Extract the [x, y] coordinate from the center of the cell holding the provided text.  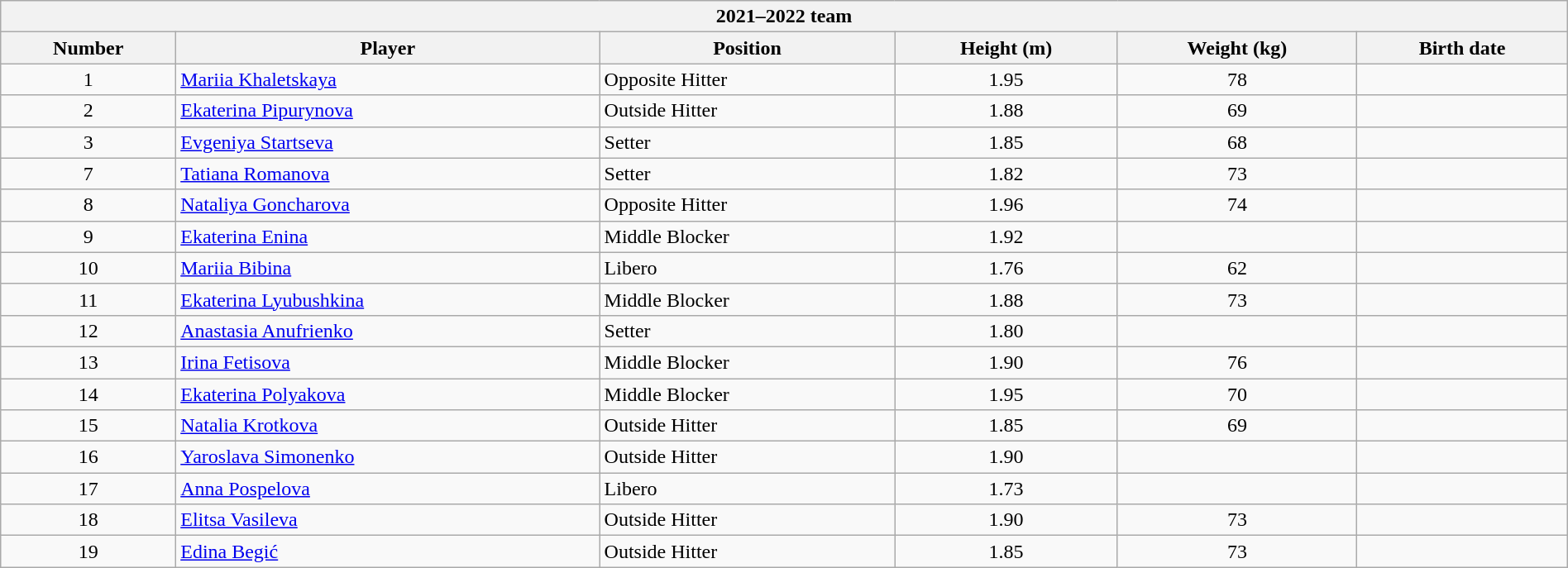
17 [88, 489]
14 [88, 394]
16 [88, 457]
Anna Pospelova [388, 489]
Yaroslava Simonenko [388, 457]
76 [1237, 362]
Anastasia Anufrienko [388, 331]
11 [88, 299]
Tatiana Romanova [388, 174]
Position [748, 48]
Height (m) [1006, 48]
8 [88, 205]
1.76 [1006, 268]
Player [388, 48]
Natalia Krotkova [388, 426]
15 [88, 426]
7 [88, 174]
9 [88, 236]
Irina Fetisova [388, 362]
Weight (kg) [1237, 48]
Ekaterina Enina [388, 236]
Mariia Bibina [388, 268]
2021–2022 team [784, 17]
Ekaterina Lyubushkina [388, 299]
19 [88, 551]
Nataliya Goncharova [388, 205]
3 [88, 142]
1.96 [1006, 205]
62 [1237, 268]
Elitsa Vasileva [388, 520]
10 [88, 268]
13 [88, 362]
Ekaterina Pipurynova [388, 111]
1 [88, 79]
Birth date [1462, 48]
1.92 [1006, 236]
12 [88, 331]
70 [1237, 394]
68 [1237, 142]
1.73 [1006, 489]
1.80 [1006, 331]
Evgeniya Startseva [388, 142]
18 [88, 520]
Edina Begić [388, 551]
2 [88, 111]
Ekaterina Polyakova [388, 394]
74 [1237, 205]
1.82 [1006, 174]
Mariia Khaletskaya [388, 79]
78 [1237, 79]
Number [88, 48]
